Search for the cell housing the specified text and yield its (X, Y) center coordinate. 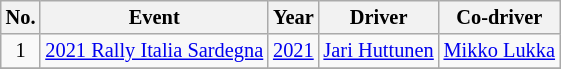
Driver (379, 17)
Co-driver (500, 17)
Jari Huttunen (379, 51)
Mikko Lukka (500, 51)
2021 (293, 51)
Event (154, 17)
1 (21, 51)
No. (21, 17)
2021 Rally Italia Sardegna (154, 51)
Year (293, 17)
